Scan for the cell matching the given text and deliver its (x, y) coordinate at center. 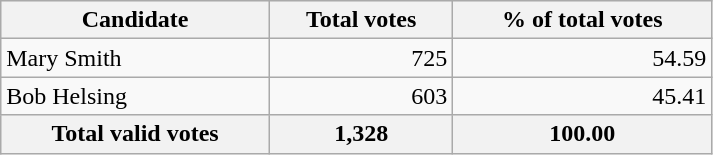
Total votes (360, 20)
Candidate (136, 20)
Bob Helsing (136, 96)
% of total votes (582, 20)
Mary Smith (136, 58)
54.59 (582, 58)
45.41 (582, 96)
725 (360, 58)
1,328 (360, 134)
100.00 (582, 134)
Total valid votes (136, 134)
603 (360, 96)
